Search for the cell housing the specified text and yield its (x, y) center coordinate. 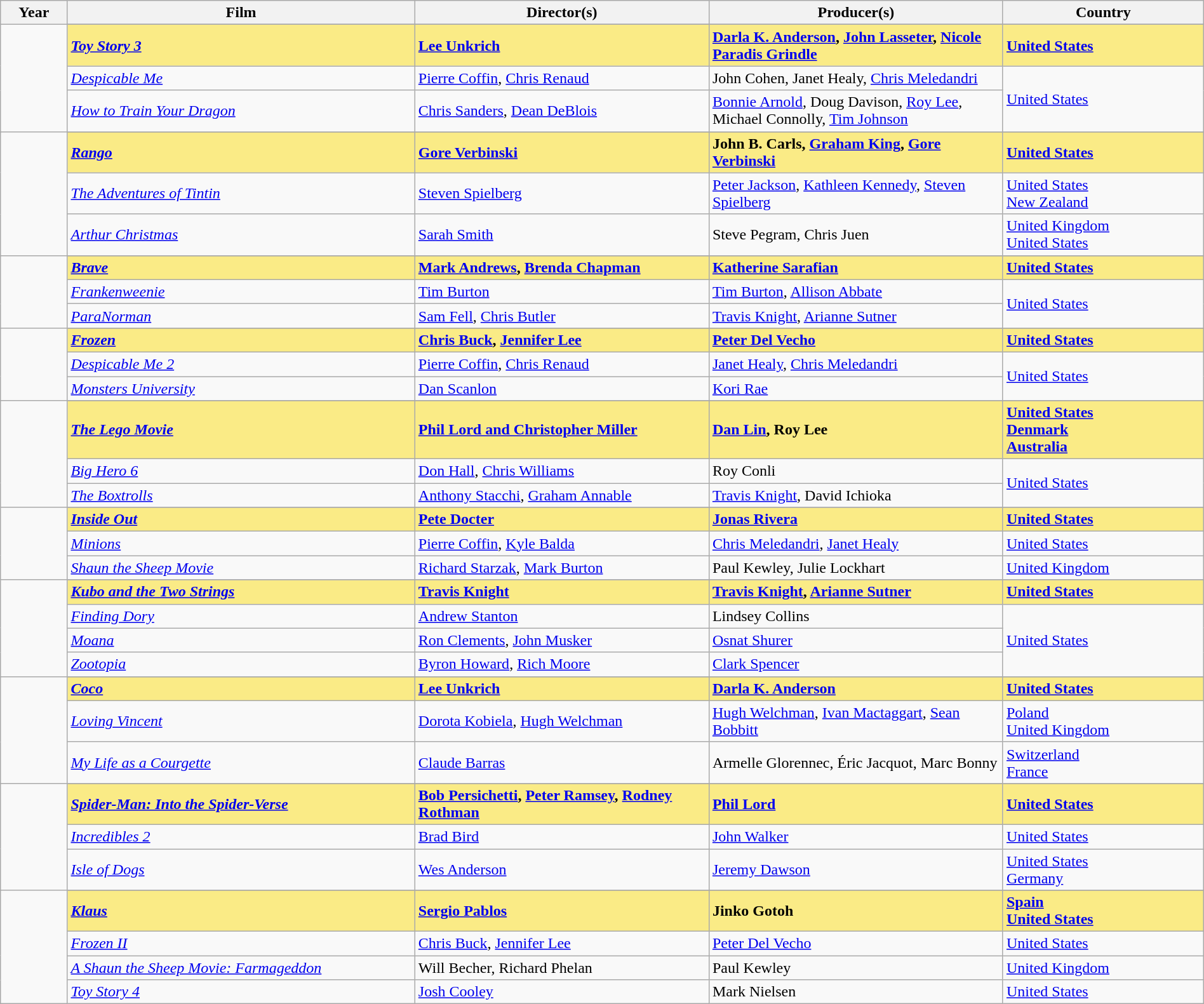
Osnat Shurer (856, 640)
Clark Spencer (856, 664)
Sarah Smith (561, 235)
Loving Vincent (241, 721)
Arthur Christmas (241, 235)
Incredibles 2 (241, 836)
Paul Kewley (856, 968)
Frankenweenie (241, 291)
Film (241, 13)
SwitzerlandFrance (1103, 762)
Dorota Kobiela, Hugh Welchman (561, 721)
My Life as a Courgette (241, 762)
Don Hall, Chris Williams (561, 471)
Jeremy Dawson (856, 869)
Darla K. Anderson, John Lasseter, Nicole Paradis Grindle (856, 46)
Hugh Welchman, Ivan Mactaggart, Sean Bobbitt (856, 721)
How to Train Your Dragon (241, 110)
Pete Docter (561, 519)
Sergio Pablos (561, 911)
Bonnie Arnold, Doug Davison, Roy Lee, Michael Connolly, Tim Johnson (856, 110)
Director(s) (561, 13)
Jinko Gotoh (856, 911)
Toy Story 3 (241, 46)
Steven Spielberg (561, 193)
Paul Kewley, Julie Lockhart (856, 568)
Sam Fell, Chris Butler (561, 316)
SpainUnited States (1103, 911)
Frozen (241, 340)
Anthony Stacchi, Graham Annable (561, 495)
Phil Lord (856, 804)
Ron Clements, John Musker (561, 640)
Bob Persichetti, Peter Ramsey, Rodney Rothman (561, 804)
The Boxtrolls (241, 495)
Kori Rae (856, 388)
Klaus (241, 911)
Inside Out (241, 519)
Wes Anderson (561, 869)
Pierre Coffin, Kyle Balda (561, 544)
Shaun the Sheep Movie (241, 568)
Isle of Dogs (241, 869)
Phil Lord and Christopher Miller (561, 430)
ParaNorman (241, 316)
John Walker (856, 836)
Spider-Man: Into the Spider-Verse (241, 804)
Brad Bird (561, 836)
Lindsey Collins (856, 616)
Byron Howard, Rich Moore (561, 664)
Monsters University (241, 388)
Tim Burton, Allison Abbate (856, 291)
Despicable Me 2 (241, 364)
Minions (241, 544)
Rango (241, 152)
Will Becher, Richard Phelan (561, 968)
Zootopia (241, 664)
Dan Lin, Roy Lee (856, 430)
Kubo and the Two Strings (241, 592)
Moana (241, 640)
Chris Meledandri, Janet Healy (856, 544)
United StatesGermany (1103, 869)
Travis Knight, David Ichioka (856, 495)
Finding Dory (241, 616)
Gore Verbinski (561, 152)
John Cohen, Janet Healy, Chris Meledandri (856, 78)
Claude Barras (561, 762)
Tim Burton (561, 291)
Katherine Sarafian (856, 267)
Jonas Rivera (856, 519)
Brave (241, 267)
John B. Carls, Graham King, Gore Verbinski (856, 152)
United KingdomUnited States (1103, 235)
Dan Scanlon (561, 388)
Andrew Stanton (561, 616)
Josh Cooley (561, 992)
Armelle Glorennec, Éric Jacquot, Marc Bonny (856, 762)
The Adventures of Tintin (241, 193)
Year (34, 13)
United StatesDenmarkAustralia (1103, 430)
Richard Starzak, Mark Burton (561, 568)
United StatesNew Zealand (1103, 193)
Big Hero 6 (241, 471)
Producer(s) (856, 13)
Janet Healy, Chris Meledandri (856, 364)
Frozen II (241, 944)
Mark Nielsen (856, 992)
Despicable Me (241, 78)
Peter Jackson, Kathleen Kennedy, Steven Spielberg (856, 193)
Travis Knight (561, 592)
Toy Story 4 (241, 992)
Country (1103, 13)
Roy Conli (856, 471)
Coco (241, 688)
Mark Andrews, Brenda Chapman (561, 267)
Chris Sanders, Dean DeBlois (561, 110)
Steve Pegram, Chris Juen (856, 235)
Darla K. Anderson (856, 688)
A Shaun the Sheep Movie: Farmageddon (241, 968)
The Lego Movie (241, 430)
PolandUnited Kingdom (1103, 721)
